For the text-containing cell, return its midpoint in (X, Y) coordinate format. 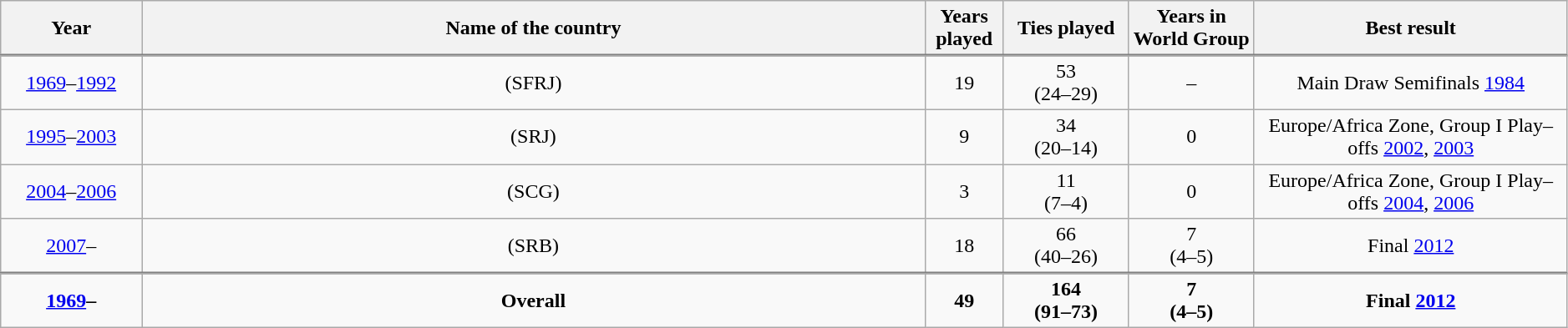
Best result (1410, 28)
Europe/Africa Zone, Group I Play–offs 2002, 2003 (1410, 137)
Europe/Africa Zone, Group I Play–offs 2004, 2006 (1410, 192)
164(91–73) (1066, 300)
(SRJ) (534, 137)
49 (964, 300)
Overall (534, 300)
66(40–26) (1066, 246)
Ties played (1066, 28)
– (1191, 83)
Year (72, 28)
1969– (72, 300)
2004–2006 (72, 192)
(SCG) (534, 192)
18 (964, 246)
19 (964, 83)
53(24–29) (1066, 83)
Main Draw Semifinals 1984 (1410, 83)
34(20–14) (1066, 137)
2007– (72, 246)
1995–2003 (72, 137)
11(7–4) (1066, 192)
Years in World Group (1191, 28)
Name of the country (534, 28)
3 (964, 192)
(SFRJ) (534, 83)
1969–1992 (72, 83)
(SRB) (534, 246)
Years played (964, 28)
9 (964, 137)
